Find where the given text appears and provide that cell's center as [X, Y] coordinate. 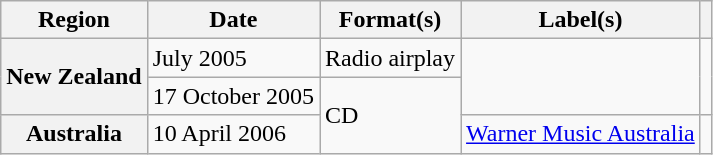
Radio airplay [390, 58]
Region [74, 20]
New Zealand [74, 77]
Australia [74, 134]
July 2005 [233, 58]
Format(s) [390, 20]
Warner Music Australia [581, 134]
Label(s) [581, 20]
Date [233, 20]
CD [390, 115]
17 October 2005 [233, 96]
10 April 2006 [233, 134]
